From the cell containing the given text, extract its center point as (x, y) coordinate. 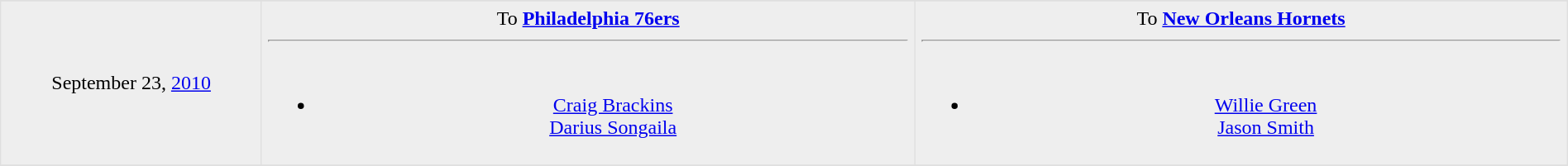
To New Orleans Hornets Willie Green Jason Smith (1241, 83)
September 23, 2010 (131, 83)
To Philadelphia 76ers Craig Brackins Darius Songaila (587, 83)
